Search for the cell housing the specified text and yield its (X, Y) center coordinate. 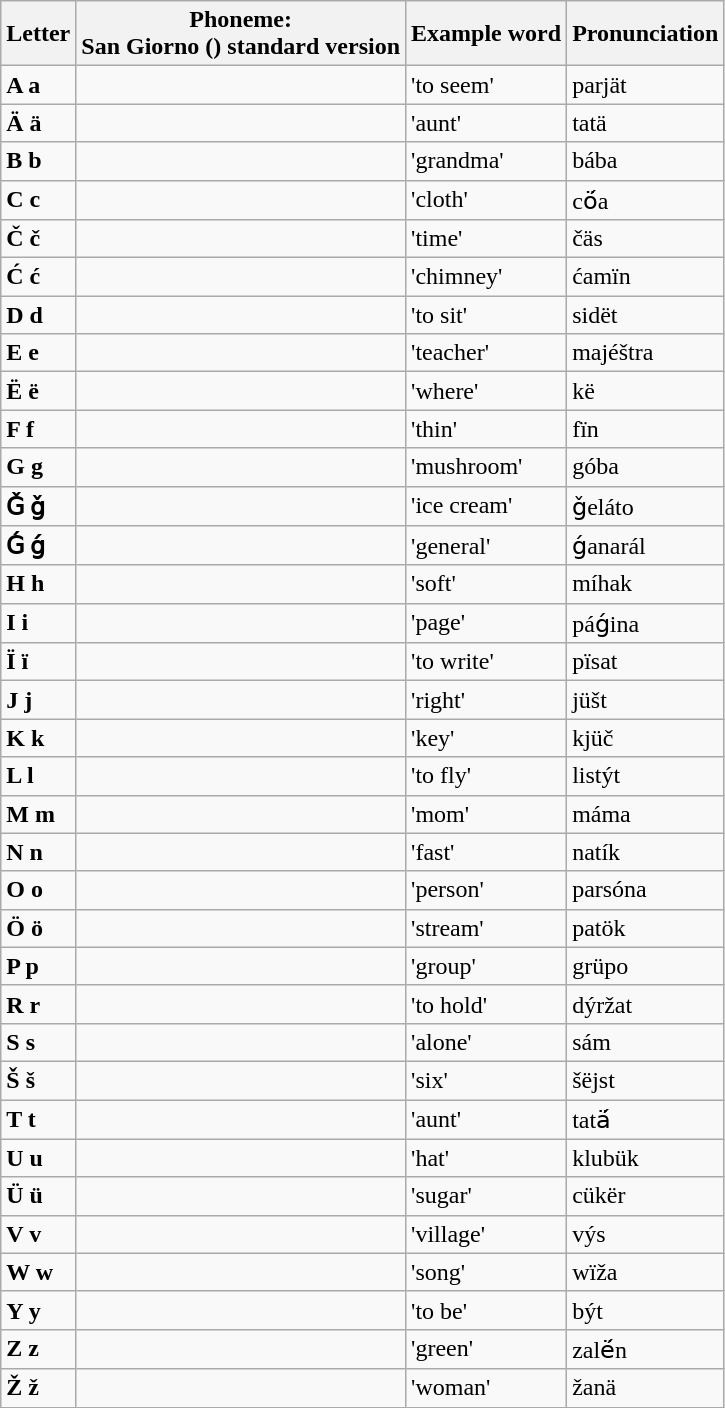
kjüč (646, 738)
Š š (38, 1080)
bába (646, 161)
'time' (486, 239)
grüpo (646, 966)
P p (38, 966)
E e (38, 353)
patök (646, 928)
čäs (646, 239)
'woman' (486, 1388)
wïža (646, 1272)
pïsat (646, 662)
J j (38, 700)
'mom' (486, 814)
Ä ä (38, 123)
Ï ï (38, 662)
jüšt (646, 700)
N n (38, 852)
K k (38, 738)
Letter (38, 34)
kë (646, 391)
Ć ć (38, 277)
máma (646, 814)
Ö ö (38, 928)
'chimney' (486, 277)
'teacher' (486, 353)
T t (38, 1120)
'to seem' (486, 85)
tatä (646, 123)
'song' (486, 1272)
ǵanarál (646, 546)
dýržat (646, 1004)
D d (38, 315)
A a (38, 85)
M m (38, 814)
'sugar' (486, 1196)
'six' (486, 1080)
Y y (38, 1310)
Ǵ ǵ (38, 546)
'hat' (486, 1158)
cö́a (646, 200)
I i (38, 623)
'green' (486, 1349)
cükër (646, 1196)
'key' (486, 738)
sidët (646, 315)
páǵina (646, 623)
'village' (486, 1234)
parjät (646, 85)
V v (38, 1234)
'page' (486, 623)
góba (646, 467)
R r (38, 1004)
'cloth' (486, 200)
'soft' (486, 584)
'right' (486, 700)
zalë́n (646, 1349)
sám (646, 1042)
ćamïn (646, 277)
Phoneme:San Giorno () standard version (241, 34)
'group' (486, 966)
šëjst (646, 1080)
fïn (646, 429)
U u (38, 1158)
Pronunciation (646, 34)
parsóna (646, 890)
natík (646, 852)
listýt (646, 776)
Example word (486, 34)
O o (38, 890)
'to fly' (486, 776)
'ice cream' (486, 506)
žanä (646, 1388)
'alone' (486, 1042)
W w (38, 1272)
L l (38, 776)
'grandma' (486, 161)
klubük (646, 1158)
'stream' (486, 928)
Ë ë (38, 391)
C c (38, 200)
'to hold' (486, 1004)
'fast' (486, 852)
míhak (646, 584)
Ü ü (38, 1196)
tatä́ (646, 1120)
výs (646, 1234)
'general' (486, 546)
Ǧ ǧ (38, 506)
Č č (38, 239)
Ž ž (38, 1388)
Z z (38, 1349)
majéštra (646, 353)
'to sit' (486, 315)
'person' (486, 890)
S s (38, 1042)
'thin' (486, 429)
G g (38, 467)
ǧeláto (646, 506)
'where' (486, 391)
'to write' (486, 662)
H h (38, 584)
'mushroom' (486, 467)
'to be' (486, 1310)
B b (38, 161)
být (646, 1310)
F f (38, 429)
